Pinpoint the cell where the given text exists, returning its (x, y) midpoint coordinate. 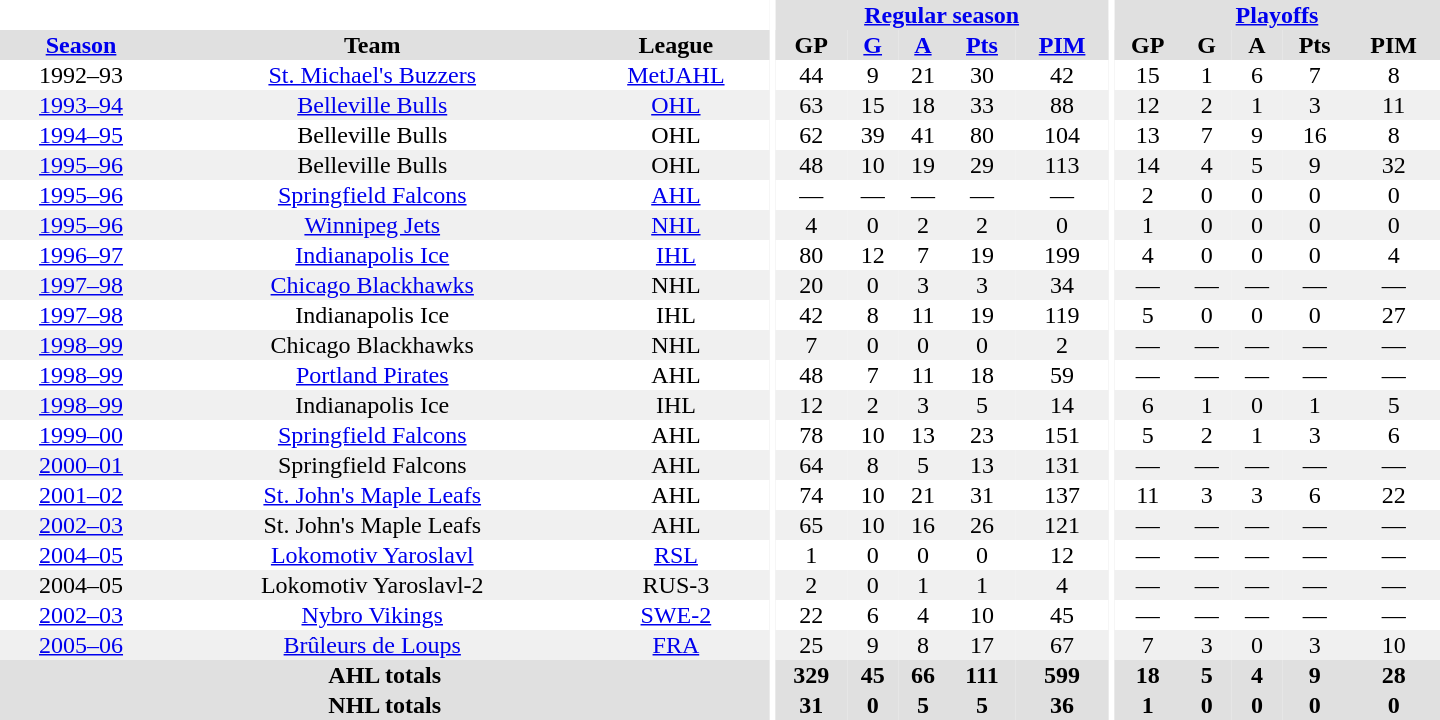
131 (1062, 465)
199 (1062, 255)
63 (812, 105)
SWE-2 (676, 615)
Season (81, 45)
29 (982, 165)
26 (982, 525)
1999–00 (81, 435)
33 (982, 105)
RSL (676, 555)
23 (982, 435)
St. Michael's Buzzers (372, 75)
104 (1062, 135)
151 (1062, 435)
65 (812, 525)
1996–97 (81, 255)
2005–06 (81, 645)
39 (873, 135)
329 (812, 675)
66 (923, 675)
2000–01 (81, 465)
111 (982, 675)
34 (1062, 285)
28 (1394, 675)
NHL totals (384, 705)
20 (812, 285)
MetJAHL (676, 75)
League (676, 45)
Brûleurs de Loups (372, 645)
32 (1394, 165)
64 (812, 465)
88 (1062, 105)
Regular season (942, 15)
1993–94 (81, 105)
Lokomotiv Yaroslavl-2 (372, 585)
17 (982, 645)
AHL totals (384, 675)
62 (812, 135)
1992–93 (81, 75)
Winnipeg Jets (372, 225)
137 (1062, 495)
Playoffs (1277, 15)
59 (1062, 375)
67 (1062, 645)
1994–95 (81, 135)
Nybro Vikings (372, 615)
121 (1062, 525)
44 (812, 75)
RUS-3 (676, 585)
74 (812, 495)
30 (982, 75)
113 (1062, 165)
119 (1062, 315)
27 (1394, 315)
2001–02 (81, 495)
Lokomotiv Yaroslavl (372, 555)
41 (923, 135)
36 (1062, 705)
78 (812, 435)
Portland Pirates (372, 375)
Team (372, 45)
25 (812, 645)
599 (1062, 675)
FRA (676, 645)
